Determine the [x, y] coordinate at the center of the cell enclosing the given text.  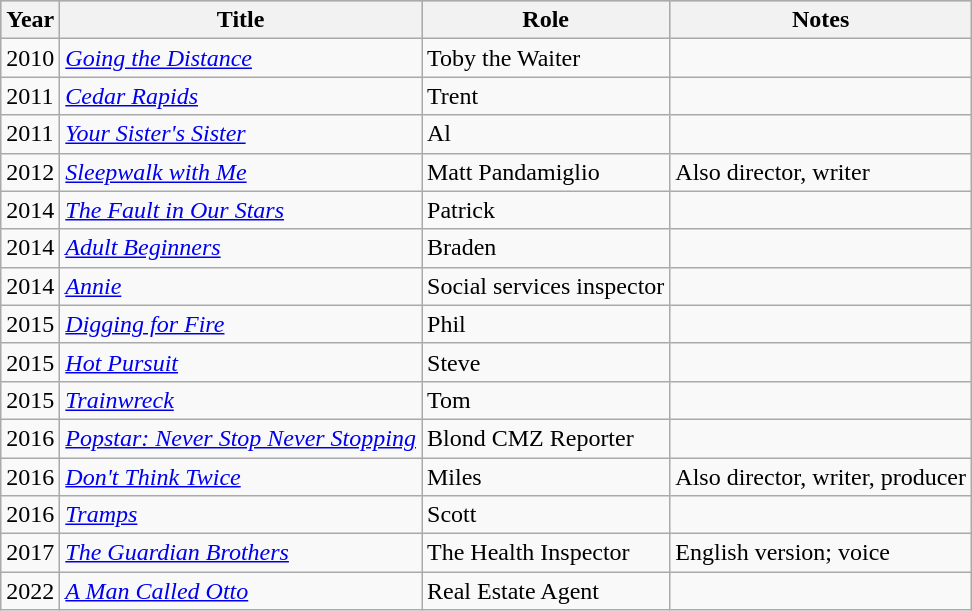
Braden [546, 248]
Toby the Waiter [546, 58]
Sleepwalk with Me [241, 172]
Trainwreck [241, 400]
Also director, writer [821, 172]
Tramps [241, 515]
Digging for Fire [241, 324]
Going the Distance [241, 58]
Patrick [546, 210]
Al [546, 134]
Phil [546, 324]
Tom [546, 400]
The Health Inspector [546, 553]
Annie [241, 286]
The Fault in Our Stars [241, 210]
Miles [546, 477]
Cedar Rapids [241, 96]
Trent [546, 96]
Matt Pandamiglio [546, 172]
Don't Think Twice [241, 477]
2017 [30, 553]
Social services inspector [546, 286]
A Man Called Otto [241, 591]
Adult Beginners [241, 248]
Real Estate Agent [546, 591]
Scott [546, 515]
English version; voice [821, 553]
2012 [30, 172]
The Guardian Brothers [241, 553]
Hot Pursuit [241, 362]
Role [546, 20]
2010 [30, 58]
Your Sister's Sister [241, 134]
Also director, writer, producer [821, 477]
Steve [546, 362]
Popstar: Never Stop Never Stopping [241, 438]
Notes [821, 20]
Blond CMZ Reporter [546, 438]
Year [30, 20]
2022 [30, 591]
Title [241, 20]
